Detect which cell encompasses the target text, then output its (x, y) center coordinate. 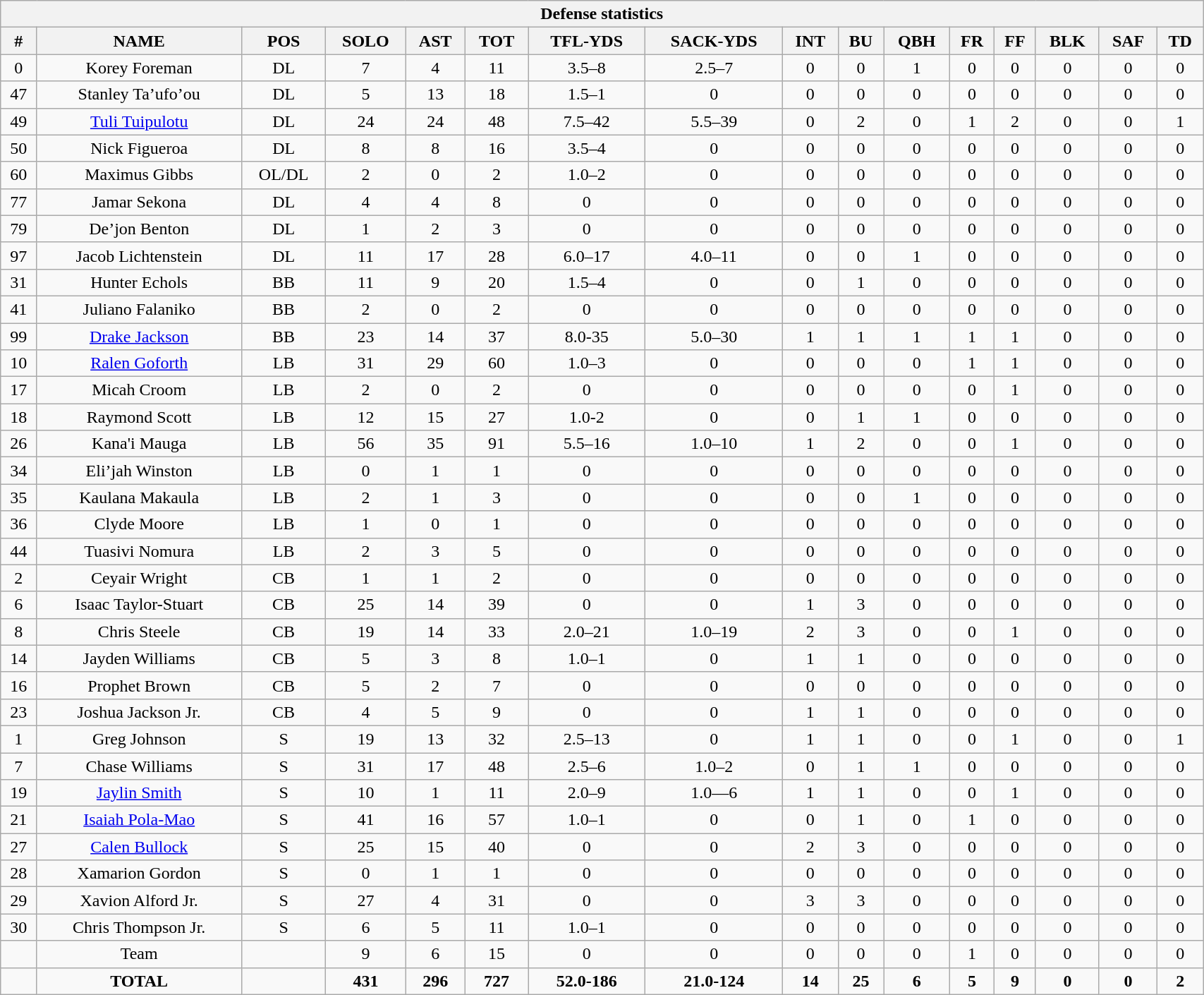
Hunter Echols (140, 282)
Team (140, 954)
1.5–1 (587, 95)
3.5–8 (587, 68)
50 (18, 148)
Defense statistics (602, 14)
Jaylin Smith (140, 793)
Nick Figueroa (140, 148)
1.0–10 (714, 444)
12 (365, 417)
33 (497, 632)
49 (18, 121)
39 (497, 605)
Kaulana Makaula (140, 497)
Joshua Jackson Jr. (140, 712)
4.0–11 (714, 255)
TOTAL (140, 981)
Isaac Taylor-Stuart (140, 605)
BLK (1067, 41)
1.0–3 (587, 363)
1.0-2 (587, 417)
7.5–42 (587, 121)
97 (18, 255)
2.0–21 (587, 632)
52.0-186 (587, 981)
21.0-124 (714, 981)
BU (861, 41)
Tuli Tuipulotu (140, 121)
Korey Foreman (140, 68)
TFL-YDS (587, 41)
Greg Johnson (140, 739)
QBH (917, 41)
De’jon Benton (140, 229)
Clyde Moore (140, 524)
FR (972, 41)
1.0–19 (714, 632)
2.5–7 (714, 68)
Prophet Brown (140, 685)
SAF (1128, 41)
Chris Steele (140, 632)
1.5–4 (587, 282)
37 (497, 337)
431 (365, 981)
Chris Thompson Jr. (140, 927)
20 (497, 282)
2.5–6 (587, 766)
SOLO (365, 41)
Juliano Falaniko (140, 309)
2.0–9 (587, 793)
30 (18, 927)
SACK-YDS (714, 41)
8.0-35 (587, 337)
56 (365, 444)
2.5–13 (587, 739)
Raymond Scott (140, 417)
Jacob Lichtenstein (140, 255)
77 (18, 202)
Jayden Williams (140, 658)
Maximus Gibbs (140, 175)
Isaiah Pola-Mao (140, 820)
Micah Croom (140, 390)
91 (497, 444)
44 (18, 551)
FF (1016, 41)
Xavion Alford Jr. (140, 900)
Drake Jackson (140, 337)
POS (284, 41)
Kana'i Mauga (140, 444)
NAME (140, 41)
TOT (497, 41)
79 (18, 229)
6.0–17 (587, 255)
Ralen Goforth (140, 363)
Chase Williams (140, 766)
36 (18, 524)
Calen Bullock (140, 847)
57 (497, 820)
26 (18, 444)
AST (435, 41)
INT (810, 41)
99 (18, 337)
OL/DL (284, 175)
5.0–30 (714, 337)
Tuasivi Nomura (140, 551)
1.0—6 (714, 793)
727 (497, 981)
Stanley Ta’ufo’ou (140, 95)
3.5–4 (587, 148)
5.5–16 (587, 444)
# (18, 41)
Ceyair Wright (140, 578)
32 (497, 739)
40 (497, 847)
Jamar Sekona (140, 202)
Xamarion Gordon (140, 874)
47 (18, 95)
TD (1181, 41)
34 (18, 471)
5.5–39 (714, 121)
296 (435, 981)
Eli’jah Winston (140, 471)
21 (18, 820)
